Determine the [X, Y] coordinate at the center of the cell enclosing the given text.  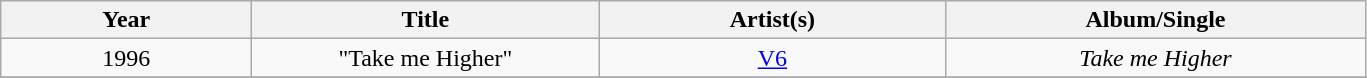
Take me Higher [1156, 58]
Title [426, 20]
Year [126, 20]
1996 [126, 58]
"Take me Higher" [426, 58]
V6 [772, 58]
Artist(s) [772, 20]
Album/Single [1156, 20]
